Detect which cell encompasses the target text, then output its [x, y] center coordinate. 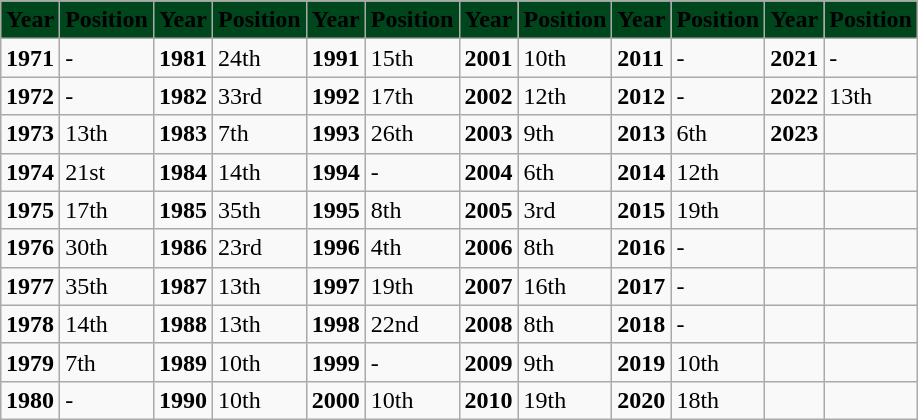
1980 [30, 400]
1972 [30, 96]
2009 [488, 362]
2007 [488, 286]
1982 [182, 96]
2002 [488, 96]
1997 [336, 286]
2022 [794, 96]
21st [107, 172]
24th [259, 58]
2020 [642, 400]
1981 [182, 58]
1977 [30, 286]
1985 [182, 210]
1978 [30, 324]
1987 [182, 286]
15th [412, 58]
22nd [412, 324]
1984 [182, 172]
1975 [30, 210]
1971 [30, 58]
1986 [182, 248]
23rd [259, 248]
1999 [336, 362]
2023 [794, 134]
1996 [336, 248]
1983 [182, 134]
2004 [488, 172]
2003 [488, 134]
1989 [182, 362]
16th [565, 286]
2014 [642, 172]
2006 [488, 248]
18th [718, 400]
1994 [336, 172]
1988 [182, 324]
2000 [336, 400]
2011 [642, 58]
4th [412, 248]
2012 [642, 96]
2018 [642, 324]
2005 [488, 210]
1998 [336, 324]
2016 [642, 248]
1974 [30, 172]
2015 [642, 210]
30th [107, 248]
1976 [30, 248]
2019 [642, 362]
2017 [642, 286]
1973 [30, 134]
1995 [336, 210]
2013 [642, 134]
1979 [30, 362]
26th [412, 134]
2008 [488, 324]
2021 [794, 58]
2001 [488, 58]
33rd [259, 96]
1992 [336, 96]
1993 [336, 134]
3rd [565, 210]
2010 [488, 400]
1991 [336, 58]
1990 [182, 400]
